Provide the [X, Y] coordinate of the cell's center where the given text is located.  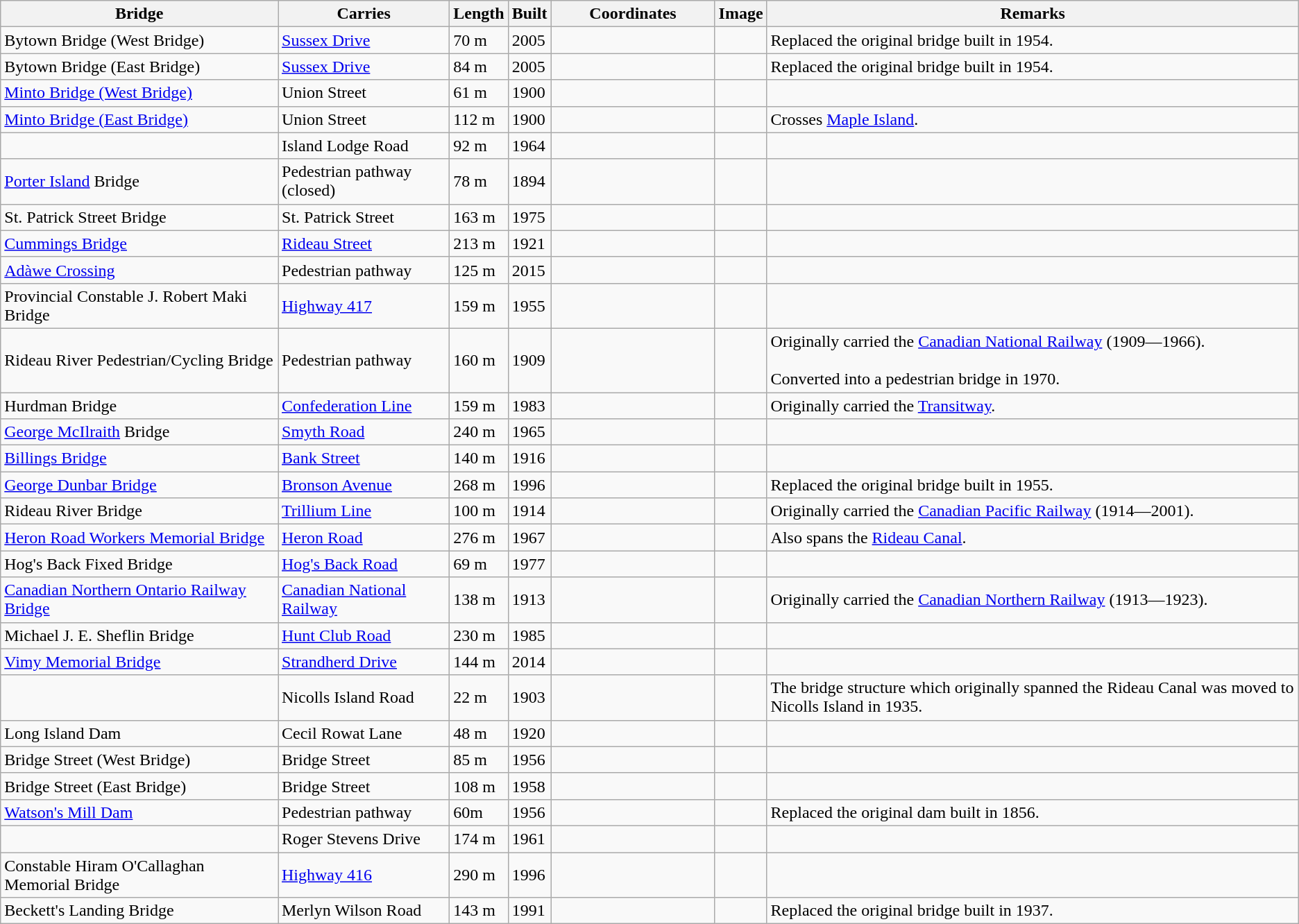
Replaced the original dam built in 1856. [1033, 812]
Bytown Bridge (East Bridge) [139, 67]
Hunt Club Road [364, 635]
1991 [529, 911]
Heron Road Workers Memorial Bridge [139, 538]
1965 [529, 432]
143 m [479, 911]
The bridge structure which originally spanned the Rideau Canal was moved to Nicolls Island in 1935. [1033, 698]
Highway 416 [364, 874]
Canadian Northern Ontario Railway Bridge [139, 599]
48 m [479, 733]
1985 [529, 635]
85 m [479, 760]
1903 [529, 698]
Replaced the original bridge built in 1955. [1033, 485]
Beckett's Landing Bridge [139, 911]
Heron Road [364, 538]
230 m [479, 635]
1913 [529, 599]
Crosses Maple Island. [1033, 119]
1964 [529, 146]
1920 [529, 733]
100 m [479, 511]
2015 [529, 270]
Minto Bridge (West Bridge) [139, 93]
144 m [479, 662]
240 m [479, 432]
160 m [479, 360]
138 m [479, 599]
1983 [529, 406]
1977 [529, 564]
84 m [479, 67]
Length [479, 14]
Bridge [139, 14]
Roger Stevens Drive [364, 839]
Adàwe Crossing [139, 270]
Constable Hiram O'Callaghan Memorial Bridge [139, 874]
Carries [364, 14]
Long Island Dam [139, 733]
Watson's Mill Dam [139, 812]
Island Lodge Road [364, 146]
Provincial Constable J. Robert Maki Bridge [139, 305]
125 m [479, 270]
Pedestrian pathway (closed) [364, 182]
Bank Street [364, 459]
Canadian National Railway [364, 599]
Bridge Street (East Bridge) [139, 786]
2014 [529, 662]
Smyth Road [364, 432]
Vimy Memorial Bridge [139, 662]
Bronson Avenue [364, 485]
Image [741, 14]
1921 [529, 243]
268 m [479, 485]
St. Patrick Street [364, 217]
1958 [529, 786]
174 m [479, 839]
1909 [529, 360]
276 m [479, 538]
Coordinates [633, 14]
112 m [479, 119]
Rideau River Bridge [139, 511]
1955 [529, 305]
Minto Bridge (East Bridge) [139, 119]
Originally carried the Canadian National Railway (1909—1966).Converted into a pedestrian bridge in 1970. [1033, 360]
Cummings Bridge [139, 243]
70 m [479, 40]
1916 [529, 459]
1961 [529, 839]
1894 [529, 182]
Also spans the Rideau Canal. [1033, 538]
61 m [479, 93]
60m [479, 812]
163 m [479, 217]
213 m [479, 243]
George McIlraith Bridge [139, 432]
78 m [479, 182]
Bytown Bridge (West Bridge) [139, 40]
1967 [529, 538]
Replaced the original bridge built in 1937. [1033, 911]
Billings Bridge [139, 459]
Porter Island Bridge [139, 182]
Merlyn Wilson Road [364, 911]
290 m [479, 874]
69 m [479, 564]
George Dunbar Bridge [139, 485]
108 m [479, 786]
Confederation Line [364, 406]
Strandherd Drive [364, 662]
Hog's Back Fixed Bridge [139, 564]
Bridge Street (West Bridge) [139, 760]
Originally carried the Canadian Pacific Railway (1914—2001). [1033, 511]
22 m [479, 698]
Originally carried the Transitway. [1033, 406]
Remarks [1033, 14]
140 m [479, 459]
Originally carried the Canadian Northern Railway (1913—1923). [1033, 599]
Highway 417 [364, 305]
St. Patrick Street Bridge [139, 217]
Built [529, 14]
92 m [479, 146]
Hurdman Bridge [139, 406]
Cecil Rowat Lane [364, 733]
1914 [529, 511]
Rideau River Pedestrian/Cycling Bridge [139, 360]
Trillium Line [364, 511]
Nicolls Island Road [364, 698]
Rideau Street [364, 243]
Hog's Back Road [364, 564]
Michael J. E. Sheflin Bridge [139, 635]
1975 [529, 217]
